Output the [X, Y] coordinate of the center of the cell containing the given text.  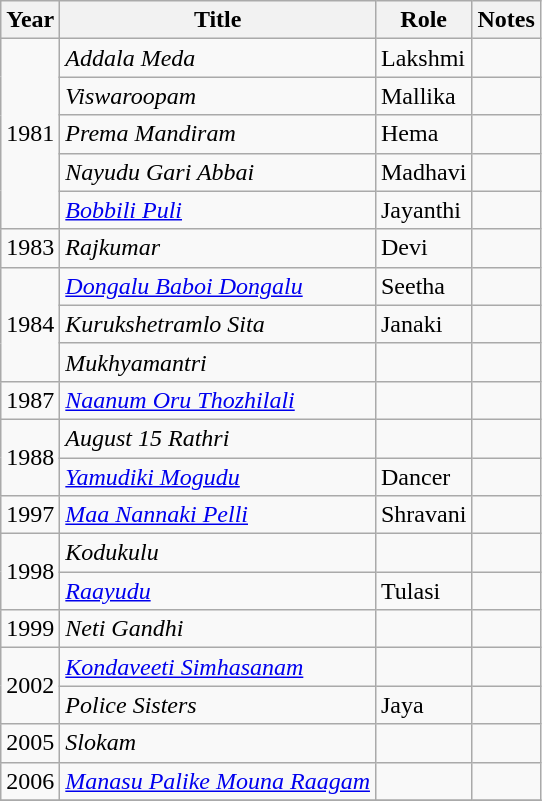
1988 [30, 457]
Jayanthi [423, 210]
Jaya [423, 705]
1998 [30, 572]
Madhavi [423, 172]
Seetha [423, 286]
Rajkumar [218, 248]
Tulasi [423, 591]
Title [218, 20]
Hema [423, 134]
1999 [30, 629]
Year [30, 20]
Viswaroopam [218, 96]
Police Sisters [218, 705]
Naanum Oru Thozhilali [218, 400]
Maa Nannaki Pelli [218, 515]
1983 [30, 248]
Janaki [423, 324]
Kondaveeti Simhasanam [218, 667]
Nayudu Gari Abbai [218, 172]
Yamudiki Mogudu [218, 477]
Dongalu Baboi Dongalu [218, 286]
Dancer [423, 477]
2005 [30, 743]
Role [423, 20]
Neti Gandhi [218, 629]
1981 [30, 134]
Mukhyamantri [218, 362]
Kodukulu [218, 553]
Devi [423, 248]
Addala Meda [218, 58]
Notes [506, 20]
Shravani [423, 515]
Slokam [218, 743]
Raayudu [218, 591]
2006 [30, 781]
2002 [30, 686]
Lakshmi [423, 58]
Bobbili Puli [218, 210]
Manasu Palike Mouna Raagam [218, 781]
Mallika [423, 96]
August 15 Rathri [218, 438]
1997 [30, 515]
1984 [30, 324]
1987 [30, 400]
Kurukshetramlo Sita [218, 324]
Prema Mandiram [218, 134]
